Return the [x, y] coordinate for the center point of the cell that contains the specified text.  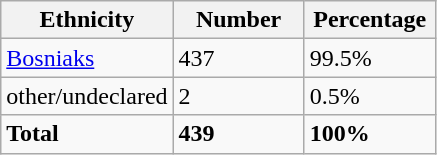
Percentage [370, 20]
99.5% [370, 58]
100% [370, 134]
Bosniaks [87, 58]
2 [238, 96]
other/undeclared [87, 96]
Total [87, 134]
Ethnicity [87, 20]
439 [238, 134]
Number [238, 20]
0.5% [370, 96]
437 [238, 58]
